Identify which cell holds the provided text, then report its [x, y] central coordinate. 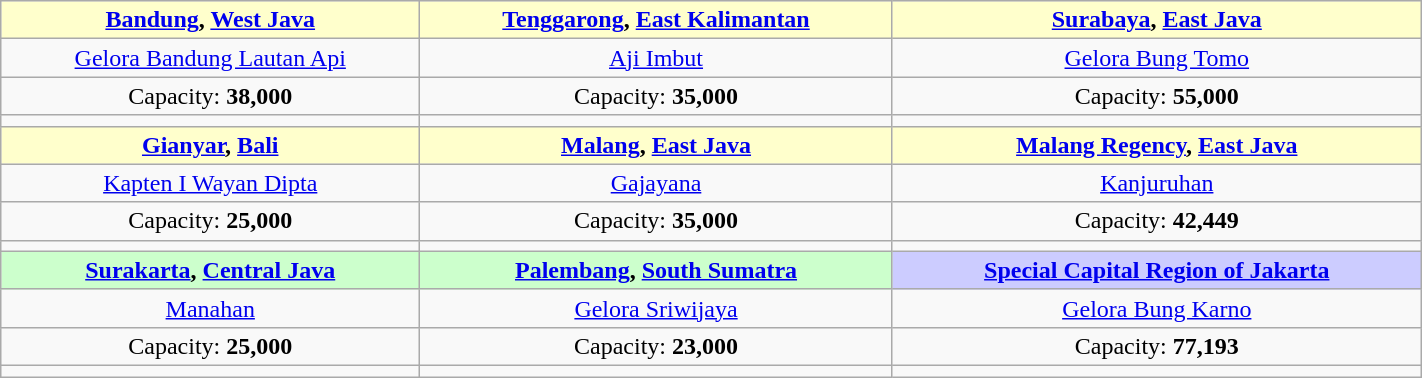
Manahan [210, 308]
Kanjuruhan [1156, 183]
Special Capital Region of Jakarta [1156, 270]
Gelora Sriwijaya [656, 308]
Gajayana [656, 183]
Palembang, South Sumatra [656, 270]
Capacity: 38,000 [210, 96]
Gelora Bung Tomo [1156, 58]
Capacity: 42,449 [1156, 221]
Gelora Bandung Lautan Api [210, 58]
Capacity: 55,000 [1156, 96]
Tenggarong, East Kalimantan [656, 20]
Gelora Bung Karno [1156, 308]
Gianyar, Bali [210, 145]
Kapten I Wayan Dipta [210, 183]
Capacity: 23,000 [656, 346]
Bandung, West Java [210, 20]
Malang Regency, East Java [1156, 145]
Capacity: 77,193 [1156, 346]
Surabaya, East Java [1156, 20]
Malang, East Java [656, 145]
Surakarta, Central Java [210, 270]
Aji Imbut [656, 58]
